Return the (x, y) coordinate for the center point of the cell that contains the specified text.  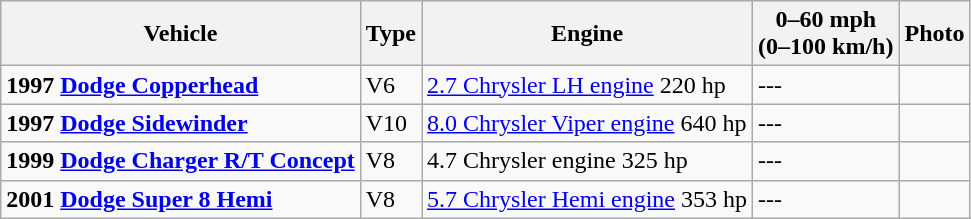
5.7 Chrysler Hemi engine 353 hp (588, 199)
Vehicle (181, 34)
2.7 Chrysler LH engine 220 hp (588, 85)
Photo (934, 34)
1999 Dodge Charger R/T Concept (181, 161)
0–60 mph(0–100 km/h) (826, 34)
Engine (588, 34)
4.7 Chrysler engine 325 hp (588, 161)
V6 (390, 85)
1997 Dodge Copperhead (181, 85)
V10 (390, 123)
Type (390, 34)
1997 Dodge Sidewinder (181, 123)
2001 Dodge Super 8 Hemi (181, 199)
8.0 Chrysler Viper engine 640 hp (588, 123)
